Provide the [X, Y] coordinate of the cell's center where the given text is located.  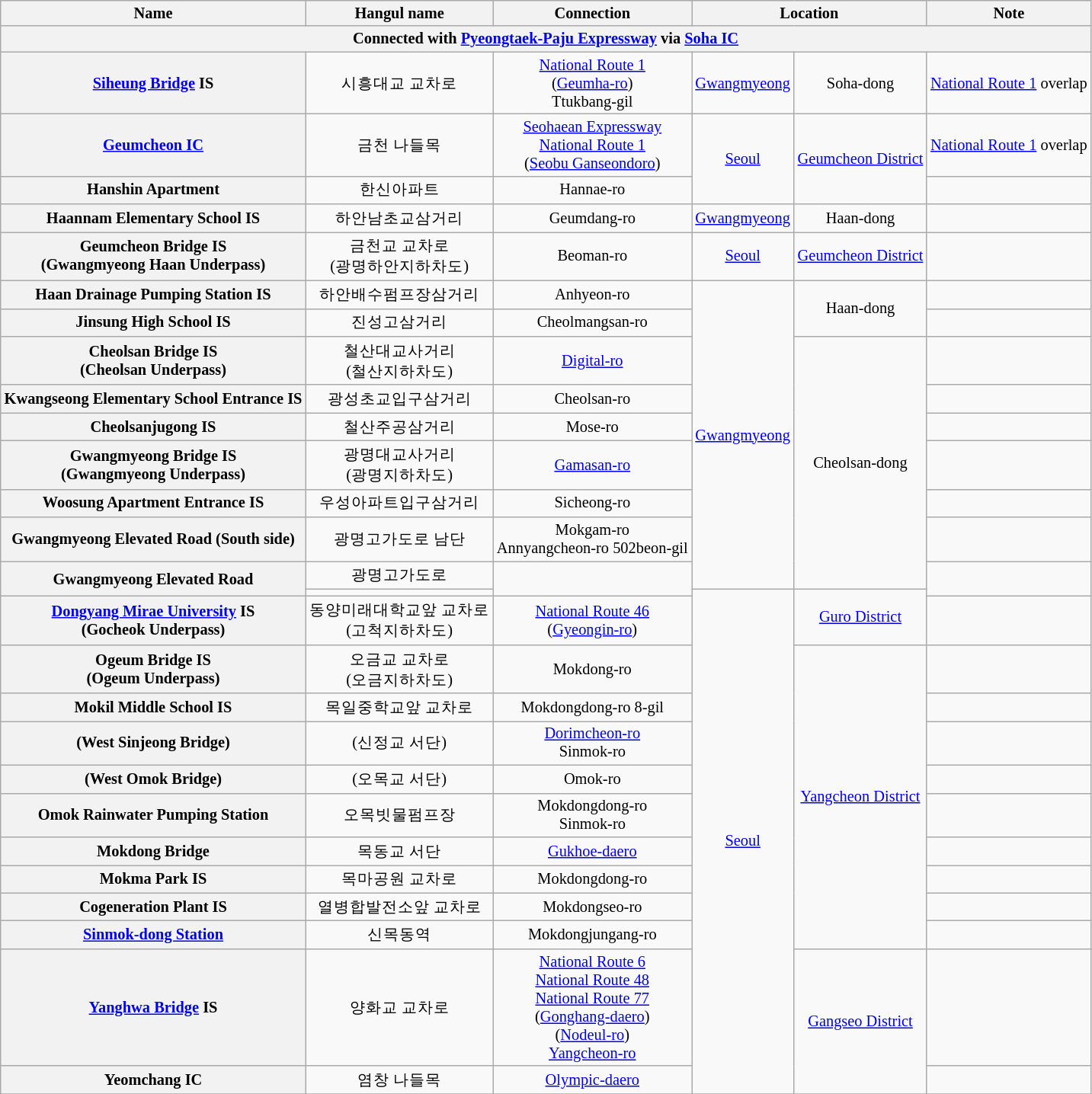
(오목교 서단) [399, 779]
염창 나들목 [399, 1080]
Mokdongjungang-ro [593, 934]
Cheolsan-dong [860, 462]
금천교 교차로(광명하안지하차도) [399, 256]
목동교 서단 [399, 850]
Olympic-daero [593, 1080]
광성초교입구삼거리 [399, 399]
Omok Rainwater Pumping Station [153, 815]
Mokdong-ro [593, 669]
신목동역 [399, 934]
Mokdong Bridge [153, 850]
Gangseo District [860, 1021]
Sicheong-ro [593, 503]
Hanshin Apartment [153, 190]
한신아파트 [399, 190]
Dorimcheon-roSinmok-ro [593, 743]
Ogeum Bridge IS(Ogeum Underpass) [153, 669]
Cheolsan Bridge IS(Cheolsan Underpass) [153, 360]
(West Sinjeong Bridge) [153, 743]
동양미래대학교앞 교차로(고척지하차도) [399, 620]
Gwangmyeong Elevated Road (South side) [153, 539]
Gamasan-ro [593, 465]
(신정교 서단) [399, 743]
Cheolsan-ro [593, 399]
Guro District [860, 617]
철산주공삼거리 [399, 427]
Woosung Apartment Entrance IS [153, 503]
Haannam Elementary School IS [153, 218]
Geumdang-ro [593, 218]
시흥대교 교차로 [399, 83]
목일중학교앞 교차로 [399, 707]
Sinmok-dong Station [153, 934]
Beoman-ro [593, 256]
Mokdongseo-ro [593, 907]
Mokgam-roAnnyangcheon-ro 502beon-gil [593, 539]
Digital-ro [593, 360]
Omok-ro [593, 779]
Cogeneration Plant IS [153, 907]
Geumcheon IC [153, 145]
Soha-dong [860, 83]
Gwangmyeong Bridge IS(Gwangmyeong Underpass) [153, 465]
진성고삼거리 [399, 323]
Seohaean ExpresswayNational Route 1(Seobu Ganseondoro) [593, 145]
Gwangmyeong Elevated Road [153, 578]
Mokdongdong-roSinmok-ro [593, 815]
하안남초교삼거리 [399, 218]
목마공원 교차로 [399, 879]
철산대교사거리(철산지하차도) [399, 360]
Mokil Middle School IS [153, 707]
Mokma Park IS [153, 879]
Geumcheon Bridge IS(Gwangmyeong Haan Underpass) [153, 256]
열병합발전소앞 교차로 [399, 907]
Mose-ro [593, 427]
Connection [593, 13]
금천 나들목 [399, 145]
하안배수펌프장삼거리 [399, 294]
Yanghwa Bridge IS [153, 1007]
Connected with Pyeongtaek-Paju Expressway via Soha IC [546, 39]
양화교 교차로 [399, 1007]
광명대교사거리(광명지하차도) [399, 465]
Hannae-ro [593, 190]
Anhyeon-ro [593, 294]
우성아파트입구삼거리 [399, 503]
National Route 1(Geumha-ro)Ttukbang-gil [593, 83]
Name [153, 13]
Dongyang Mirae University IS(Gocheok Underpass) [153, 620]
Mokdongdong-ro 8-gil [593, 707]
Note [1009, 13]
오금교 교차로(오금지하차도) [399, 669]
Gukhoe-daero [593, 850]
Jinsung High School IS [153, 323]
Yangcheon District [860, 797]
Location [809, 13]
Haan Drainage Pumping Station IS [153, 294]
National Route 46(Gyeongin-ro) [593, 620]
Cheolsanjugong IS [153, 427]
오목빗물펌프장 [399, 815]
Kwangseong Elementary School Entrance IS [153, 399]
National Route 6National Route 48National Route 77(Gonghang-daero)(Nodeul-ro)Yangcheon-ro [593, 1007]
Hangul name [399, 13]
광명고가도로 [399, 574]
Siheung Bridge IS [153, 83]
Cheolmangsan-ro [593, 323]
(West Omok Bridge) [153, 779]
Yeomchang IC [153, 1080]
Mokdongdong-ro [593, 879]
광명고가도로 남단 [399, 539]
